Identify which cell holds the provided text, then report its [X, Y] central coordinate. 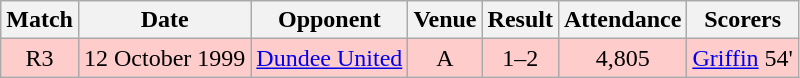
Venue [445, 20]
R3 [40, 58]
Match [40, 20]
Scorers [743, 20]
Opponent [330, 20]
12 October 1999 [164, 58]
Griffin 54' [743, 58]
Date [164, 20]
Attendance [622, 20]
Dundee United [330, 58]
1–2 [520, 58]
4,805 [622, 58]
A [445, 58]
Result [520, 20]
